Detect which cell encompasses the target text, then output its [X, Y] center coordinate. 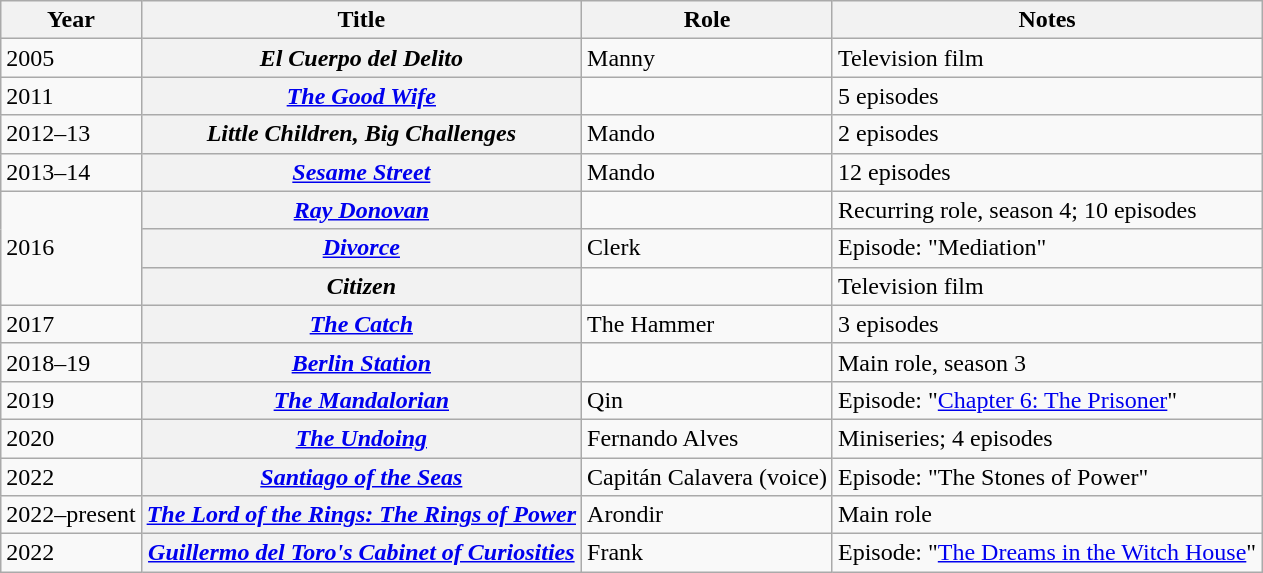
Fernando Alves [708, 438]
Main role, season 3 [1046, 362]
Sesame Street [361, 172]
2 episodes [1046, 134]
Ray Donovan [361, 210]
El Cuerpo del Delito [361, 58]
2019 [71, 400]
Guillermo del Toro's Cabinet of Curiosities [361, 553]
The Undoing [361, 438]
Episode: "Mediation" [1046, 248]
2020 [71, 438]
2013–14 [71, 172]
3 episodes [1046, 324]
2017 [71, 324]
The Mandalorian [361, 400]
Little Children, Big Challenges [361, 134]
Episode: "The Stones of Power" [1046, 477]
Qin [708, 400]
Clerk [708, 248]
2022–present [71, 515]
2012–13 [71, 134]
2018–19 [71, 362]
Title [361, 20]
Manny [708, 58]
The Hammer [708, 324]
Year [71, 20]
2016 [71, 248]
Episode: "The Dreams in the Witch House" [1046, 553]
Role [708, 20]
Main role [1046, 515]
The Catch [361, 324]
Arondir [708, 515]
Episode: "Chapter 6: The Prisoner" [1046, 400]
Recurring role, season 4; 10 episodes [1046, 210]
Miniseries; 4 episodes [1046, 438]
Santiago of the Seas [361, 477]
2005 [71, 58]
2011 [71, 96]
12 episodes [1046, 172]
Citizen [361, 286]
Divorce [361, 248]
Capitán Calavera (voice) [708, 477]
Notes [1046, 20]
Frank [708, 553]
The Good Wife [361, 96]
5 episodes [1046, 96]
The Lord of the Rings: The Rings of Power [361, 515]
Berlin Station [361, 362]
